Provide the [x, y] coordinate of the cell's center where the given text is located.  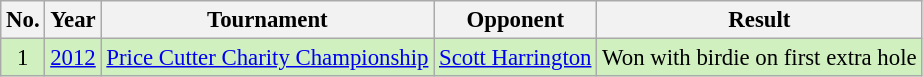
Year [73, 20]
Opponent [516, 20]
No. [23, 20]
Result [760, 20]
Won with birdie on first extra hole [760, 58]
Tournament [268, 20]
Price Cutter Charity Championship [268, 58]
2012 [73, 58]
1 [23, 58]
Scott Harrington [516, 58]
